Locate the cell with the specified text and output its (X, Y) center coordinate. 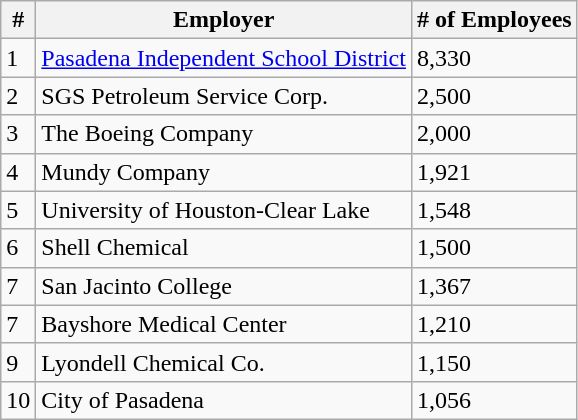
Lyondell Chemical Co. (224, 362)
5 (18, 210)
City of Pasadena (224, 400)
Pasadena Independent School District (224, 58)
8,330 (494, 58)
2 (18, 96)
1,921 (494, 172)
10 (18, 400)
SGS Petroleum Service Corp. (224, 96)
University of Houston-Clear Lake (224, 210)
1,500 (494, 248)
4 (18, 172)
1,056 (494, 400)
# of Employees (494, 20)
Shell Chemical (224, 248)
9 (18, 362)
1,548 (494, 210)
2,500 (494, 96)
The Boeing Company (224, 134)
1,150 (494, 362)
Bayshore Medical Center (224, 324)
1,210 (494, 324)
3 (18, 134)
Mundy Company (224, 172)
# (18, 20)
Employer (224, 20)
1,367 (494, 286)
6 (18, 248)
2,000 (494, 134)
San Jacinto College (224, 286)
1 (18, 58)
